Provide the [x, y] coordinate of the cell's center where the given text is located.  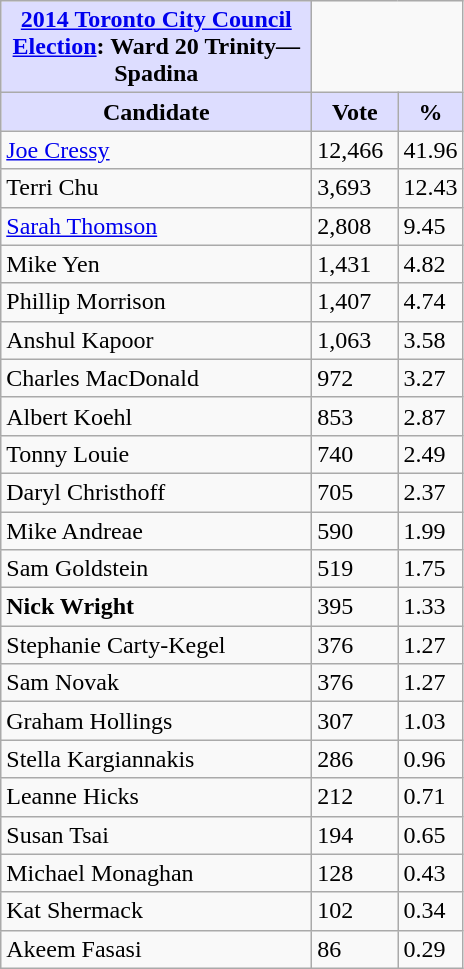
0.29 [430, 949]
0.43 [430, 873]
0.71 [430, 797]
1.75 [430, 569]
Phillip Morrison [156, 302]
853 [355, 416]
395 [355, 607]
Joe Cressy [156, 150]
972 [355, 378]
3.58 [430, 340]
3,693 [355, 188]
705 [355, 492]
41.96 [430, 150]
Sam Goldstein [156, 569]
9.45 [430, 226]
Terri Chu [156, 188]
4.82 [430, 264]
0.34 [430, 911]
4.74 [430, 302]
2.87 [430, 416]
1.03 [430, 721]
740 [355, 454]
2,808 [355, 226]
Sam Novak [156, 683]
Akeem Fasasi [156, 949]
Tonny Louie [156, 454]
1,407 [355, 302]
Anshul Kapoor [156, 340]
Graham Hollings [156, 721]
307 [355, 721]
128 [355, 873]
12.43 [430, 188]
Stephanie Carty-Kegel [156, 645]
1.99 [430, 531]
2.37 [430, 492]
Kat Shermack [156, 911]
0.96 [430, 759]
2014 Toronto City Council Election: Ward 20 Trinity—Spadina [156, 47]
102 [355, 911]
Charles MacDonald [156, 378]
Mike Andreae [156, 531]
1,431 [355, 264]
12,466 [355, 150]
212 [355, 797]
Stella Kargiannakis [156, 759]
86 [355, 949]
Michael Monaghan [156, 873]
1,063 [355, 340]
Susan Tsai [156, 835]
1.33 [430, 607]
% [430, 112]
Nick Wright [156, 607]
Leanne Hicks [156, 797]
0.65 [430, 835]
Sarah Thomson [156, 226]
Candidate [156, 112]
Vote [355, 112]
Albert Koehl [156, 416]
590 [355, 531]
194 [355, 835]
2.49 [430, 454]
3.27 [430, 378]
286 [355, 759]
Mike Yen [156, 264]
519 [355, 569]
Daryl Christhoff [156, 492]
